Determine the [X, Y] coordinate at the center of the cell enclosing the given text.  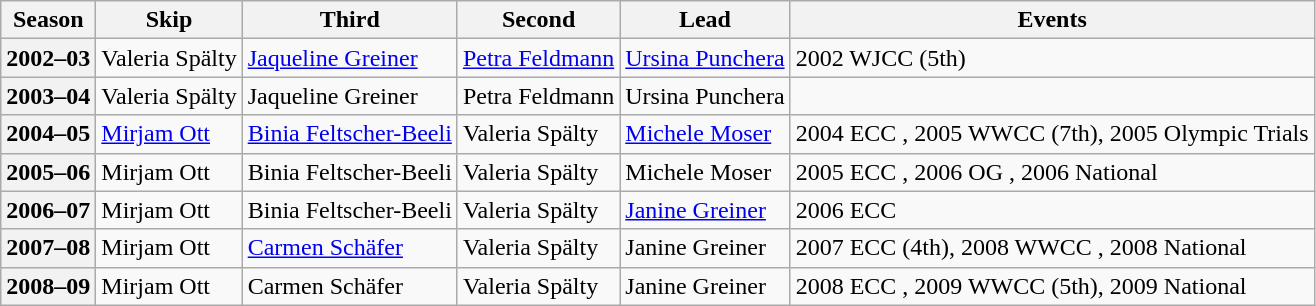
2007–08 [48, 248]
2006 ECC [1052, 210]
2004–05 [48, 134]
2006–07 [48, 210]
2008–09 [48, 286]
Lead [705, 20]
2005–06 [48, 172]
2008 ECC , 2009 WWCC (5th), 2009 National [1052, 286]
Second [538, 20]
2002 WJCC (5th) [1052, 58]
2004 ECC , 2005 WWCC (7th), 2005 Olympic Trials [1052, 134]
Skip [169, 20]
2007 ECC (4th), 2008 WWCC , 2008 National [1052, 248]
2002–03 [48, 58]
2003–04 [48, 96]
Season [48, 20]
2005 ECC , 2006 OG , 2006 National [1052, 172]
Third [350, 20]
Events [1052, 20]
